Output the (x, y) coordinate of the center of the cell containing the given text.  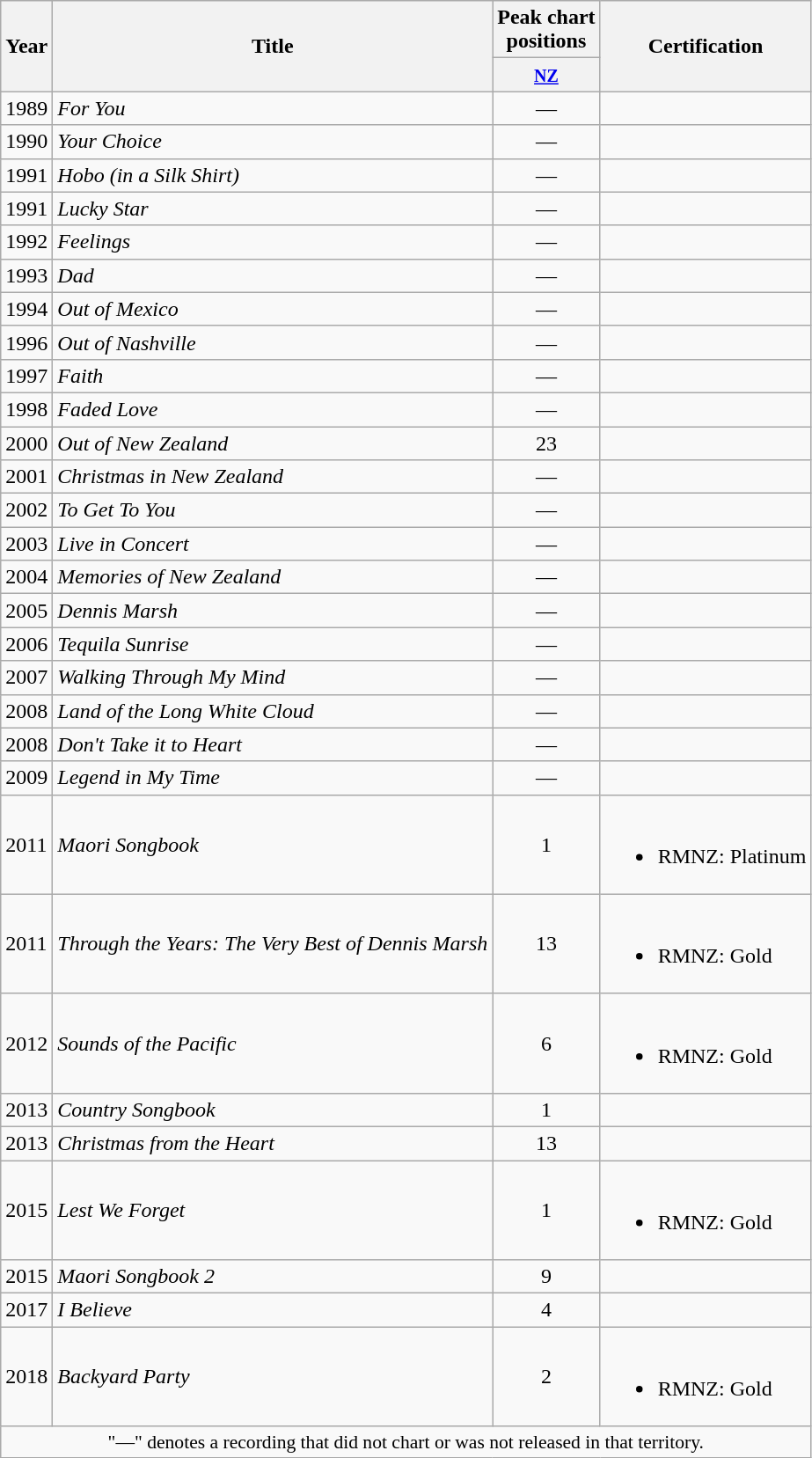
Out of New Zealand (273, 443)
Walking Through My Mind (273, 678)
Country Songbook (273, 1110)
Don't Take it to Heart (273, 744)
RMNZ: Platinum (706, 845)
Feelings (273, 242)
1996 (26, 342)
2005 (26, 611)
2004 (26, 577)
Through the Years: The Very Best of Dennis Marsh (273, 943)
2009 (26, 778)
Year (26, 46)
2012 (26, 1044)
1993 (26, 275)
NZ (546, 75)
Dad (273, 275)
1992 (26, 242)
23 (546, 443)
Sounds of the Pacific (273, 1044)
2000 (26, 443)
Live in Concert (273, 544)
Certification (706, 46)
Out of Mexico (273, 309)
1994 (26, 309)
2001 (26, 477)
Lest We Forget (273, 1209)
To Get To You (273, 510)
2018 (26, 1376)
4 (546, 1310)
6 (546, 1044)
Dennis Marsh (273, 611)
Hobo (in a Silk Shirt) (273, 175)
Memories of New Zealand (273, 577)
"—" denotes a recording that did not chart or was not released in that territory. (406, 1442)
2 (546, 1376)
Lucky Star (273, 209)
2002 (26, 510)
Faded Love (273, 409)
Tequila Sunrise (273, 644)
1997 (26, 376)
1998 (26, 409)
2003 (26, 544)
Your Choice (273, 142)
Maori Songbook 2 (273, 1277)
1989 (26, 108)
2017 (26, 1310)
Maori Songbook (273, 845)
Land of the Long White Cloud (273, 711)
2006 (26, 644)
Title (273, 46)
Christmas in New Zealand (273, 477)
9 (546, 1277)
Faith (273, 376)
Peak chartpositions (546, 30)
Legend in My Time (273, 778)
Christmas from the Heart (273, 1143)
1990 (26, 142)
Backyard Party (273, 1376)
2007 (26, 678)
I Believe (273, 1310)
Out of Nashville (273, 342)
For You (273, 108)
